Provide the [x, y] coordinate of the cell's center where the given text is located.  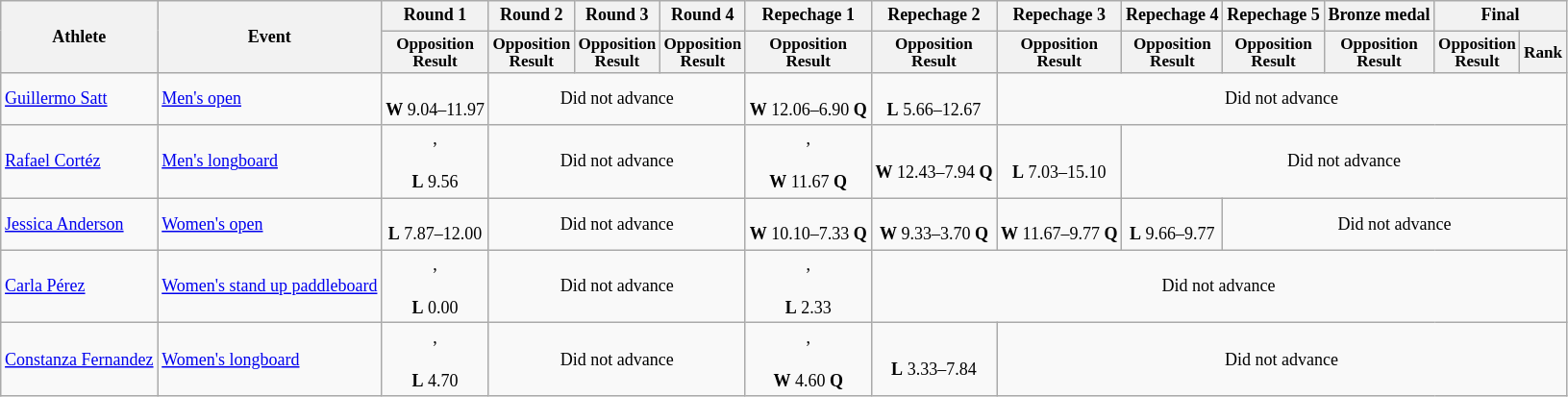
W 9.04–11.97 [436, 99]
,L 9.56 [436, 161]
Men's longboard [269, 161]
Repechage 5 [1273, 15]
Women's stand up paddleboard [269, 286]
Men's open [269, 99]
W 9.33–3.70 Q [934, 224]
L 7.03–15.10 [1059, 161]
Jessica Anderson [79, 224]
W 10.10–7.33 Q [808, 224]
Round 1 [436, 15]
Rank [1543, 52]
Repechage 2 [934, 15]
Repechage 4 [1173, 15]
Repechage 1 [808, 15]
L 9.66–9.77 [1173, 224]
,L 2.33 [808, 286]
Round 4 [702, 15]
Guillermo Satt [79, 99]
W 12.06–6.90 Q [808, 99]
Round 2 [531, 15]
,W 11.67 Q [808, 161]
W 12.43–7.94 Q [934, 161]
Women's open [269, 224]
,L 4.70 [436, 360]
W 11.67–9.77 Q [1059, 224]
L 5.66–12.67 [934, 99]
L 7.87–12.00 [436, 224]
Repechage 3 [1059, 15]
Round 3 [617, 15]
,W 4.60 Q [808, 360]
Women's longboard [269, 360]
Event [269, 37]
Constanza Fernandez [79, 360]
Athlete [79, 37]
Rafael Cortéz [79, 161]
L 3.33–7.84 [934, 360]
Final [1500, 15]
Bronze medal [1379, 15]
,L 0.00 [436, 286]
Carla Pérez [79, 286]
